Identify which cell holds the provided text, then report its [x, y] central coordinate. 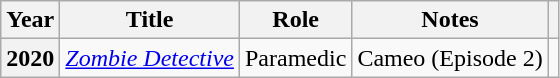
Title [150, 20]
Role [295, 20]
Paramedic [295, 58]
Cameo (Episode 2) [450, 58]
Notes [450, 20]
Year [30, 20]
Zombie Detective [150, 58]
2020 [30, 58]
